Identify which cell holds the provided text, then report its [X, Y] central coordinate. 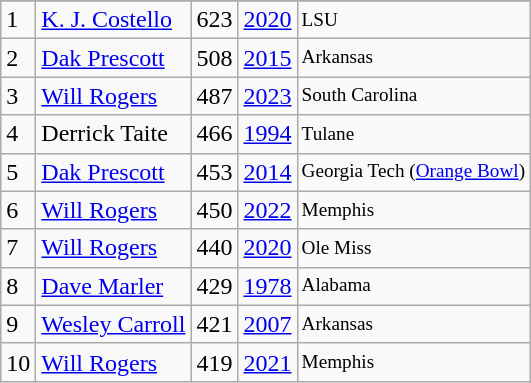
8 [18, 286]
1 [18, 20]
419 [214, 362]
440 [214, 248]
7 [18, 248]
Derrick Taite [114, 134]
Dave Marler [114, 286]
623 [214, 20]
Wesley Carroll [114, 324]
466 [214, 134]
LSU [414, 20]
421 [214, 324]
2014 [268, 172]
Georgia Tech (Orange Bowl) [414, 172]
9 [18, 324]
2023 [268, 96]
2021 [268, 362]
South Carolina [414, 96]
K. J. Costello [114, 20]
3 [18, 96]
6 [18, 210]
453 [214, 172]
Alabama [414, 286]
487 [214, 96]
Tulane [414, 134]
450 [214, 210]
2022 [268, 210]
2 [18, 58]
5 [18, 172]
2007 [268, 324]
1994 [268, 134]
1978 [268, 286]
10 [18, 362]
2015 [268, 58]
Ole Miss [414, 248]
508 [214, 58]
429 [214, 286]
4 [18, 134]
